Extract the (X, Y) coordinate from the center of the cell holding the provided text.  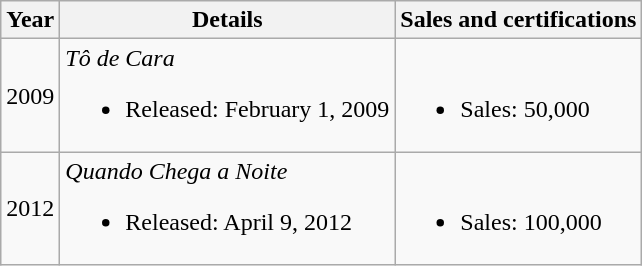
2012 (30, 208)
Sales: 50,000 (518, 96)
Quando Chega a NoiteReleased: April 9, 2012 (228, 208)
Details (228, 20)
Sales and certifications (518, 20)
2009 (30, 96)
Year (30, 20)
Tô de CaraReleased: February 1, 2009 (228, 96)
Sales: 100,000 (518, 208)
